Output the (x, y) coordinate of the center of the cell containing the given text.  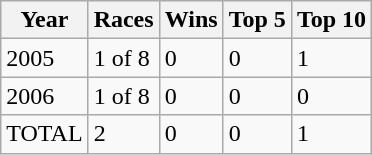
Top 5 (257, 20)
TOTAL (44, 134)
2 (124, 134)
2006 (44, 96)
Wins (191, 20)
Races (124, 20)
Year (44, 20)
2005 (44, 58)
Top 10 (331, 20)
